Locate the cell with the specified text and output its [X, Y] center coordinate. 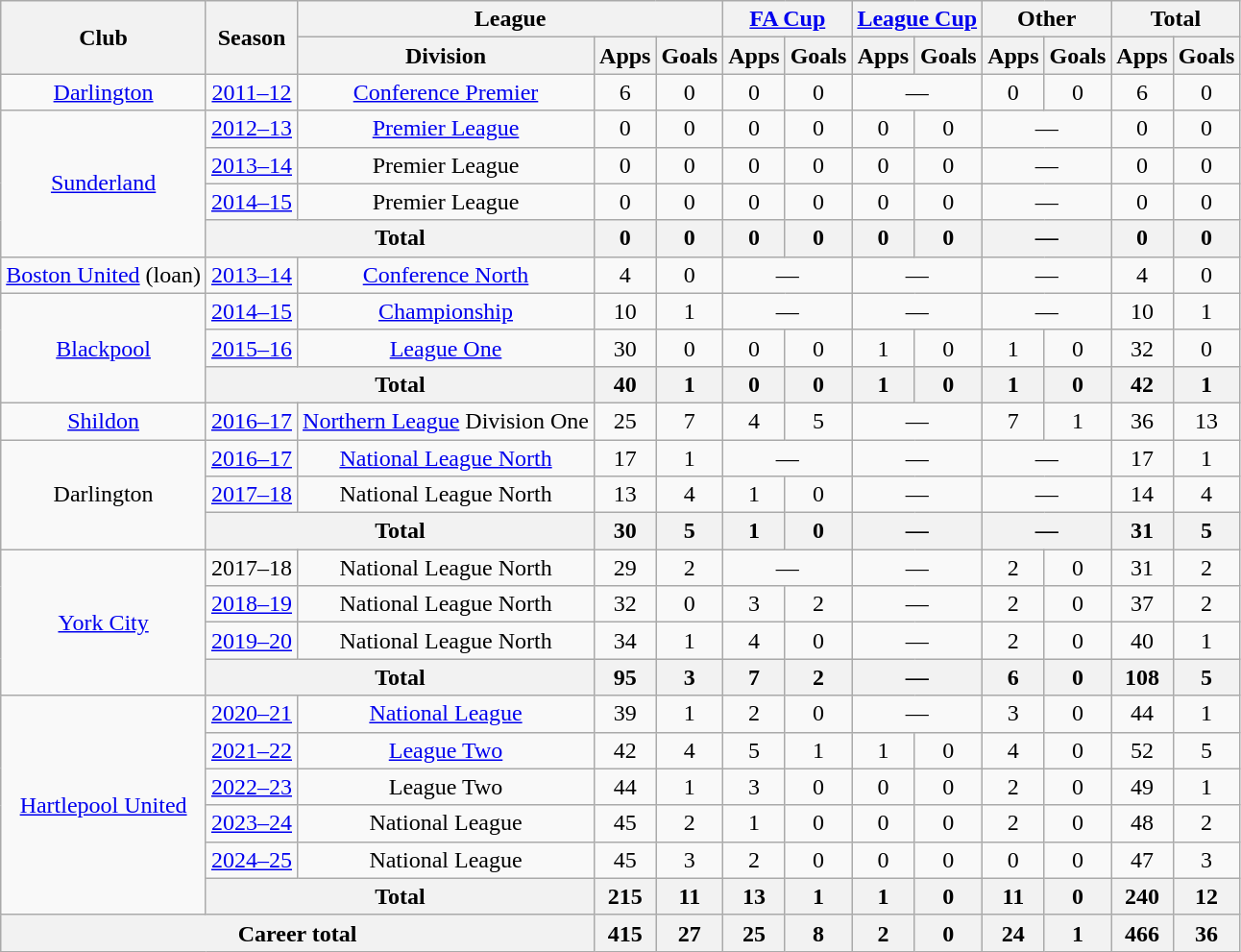
2020–21 [252, 714]
27 [690, 933]
34 [625, 641]
2021–22 [252, 750]
Conference Premier [446, 92]
29 [625, 568]
2024–25 [252, 860]
Northern League Division One [446, 421]
League One [446, 348]
Other [1047, 19]
12 [1206, 896]
2012–13 [252, 129]
240 [1142, 896]
49 [1142, 787]
Club [104, 37]
2023–24 [252, 823]
8 [818, 933]
108 [1142, 677]
2022–23 [252, 787]
League Cup [917, 19]
FA Cup [788, 19]
37 [1142, 604]
47 [1142, 860]
Championship [446, 311]
52 [1142, 750]
Season [252, 37]
466 [1142, 933]
24 [1013, 933]
Blackpool [104, 348]
Conference North [446, 275]
Boston United (loan) [104, 275]
Career total [298, 933]
39 [625, 714]
Shildon [104, 421]
2015–16 [252, 348]
48 [1142, 823]
2018–19 [252, 604]
Sunderland [104, 183]
2011–12 [252, 92]
Hartlepool United [104, 805]
League [511, 19]
York City [104, 622]
2019–20 [252, 641]
Division [446, 56]
14 [1142, 495]
215 [625, 896]
95 [625, 677]
415 [625, 933]
